Output the [X, Y] coordinate of the center of the cell containing the given text.  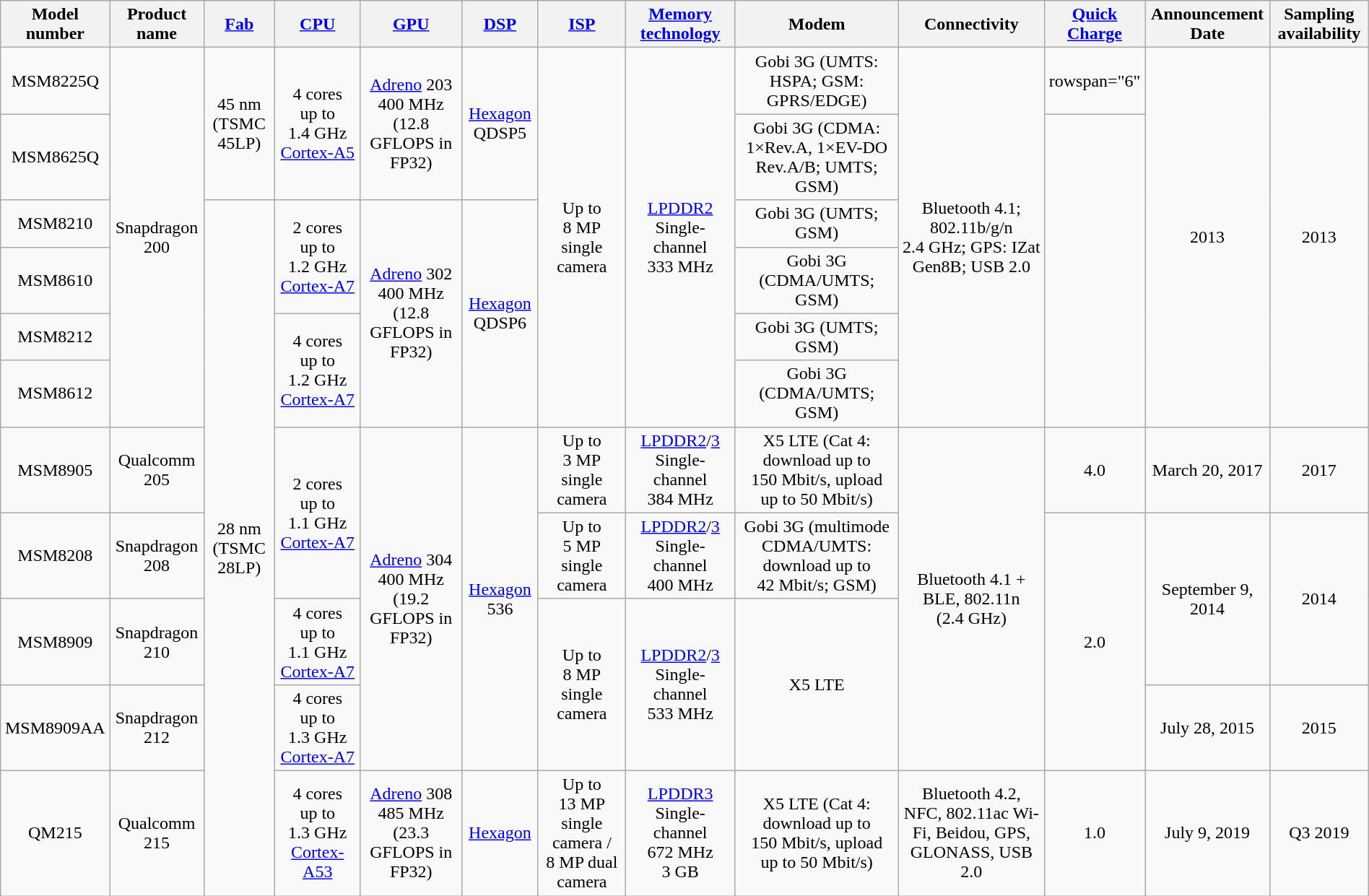
Adreno 308 485 MHz (23.3 GFLOPS in FP32) [411, 833]
Qualcomm 215 [157, 833]
Q3 2019 [1318, 833]
2015 [1318, 728]
ISP [582, 25]
4 cores up to 1.3 GHz Cortex-A53 [318, 833]
Gobi 3G (CDMA: 1×Rev.A, 1×EV-DO Rev.A/B; UMTS; GSM) [817, 157]
MSM8212 [55, 336]
rowspan="6" [1095, 81]
Snapdragon 210 [157, 641]
2014 [1318, 599]
28 nm (TSMC 28LP) [239, 548]
4 cores up to 1.2 GHz Cortex-A7 [318, 370]
Hexagon QDSP5 [500, 124]
Gobi 3G (multimode CDMA/UMTS: download up to 42 Mbit/s; GSM) [817, 556]
Bluetooth 4.1 + BLE, 802.11n (2.4 GHz) [971, 599]
MSM8225Q [55, 81]
Sampling availability [1318, 25]
Bluetooth 4.1; 802.11b/g/n 2.4 GHz; GPS: IZat Gen8B; USB 2.0 [971, 237]
Up to 5 MP single camera [582, 556]
July 9, 2019 [1207, 833]
Qualcomm 205 [157, 469]
LPDDR2/3 Single-channel 533 MHz [680, 684]
Up to 3 MP single camera [582, 469]
4 cores up to 1.4 GHz Cortex-A5 [318, 124]
MSM8210 [55, 224]
45 nm (TSMC 45LP) [239, 124]
2 cores up to 1.2 GHz Cortex-A7 [318, 257]
Connectivity [971, 25]
Hexagon 536 [500, 599]
4 cores up to 1.3 GHz Cortex-A7 [318, 728]
September 9, 2014 [1207, 599]
Bluetooth 4.2, NFC, 802.11ac Wi-Fi, Beidou, GPS, GLONASS, USB 2.0 [971, 833]
MSM8909AA [55, 728]
DSP [500, 25]
MSM8610 [55, 280]
Up to 13 MP single camera / 8 MP dual camera [582, 833]
GPU [411, 25]
Snapdragon 212 [157, 728]
MSM8905 [55, 469]
Model number [55, 25]
Gobi 3G (UMTS: HSPA; GSM: GPRS/EDGE) [817, 81]
Snapdragon 200 [157, 237]
2 cores up to 1.1 GHz Cortex-A7 [318, 513]
LPDDR2 Single-channel 333 MHz [680, 237]
MSM8909 [55, 641]
1.0 [1095, 833]
2017 [1318, 469]
Hexagon QDSP6 [500, 313]
Product name [157, 25]
MSM8208 [55, 556]
Snapdragon 208 [157, 556]
4.0 [1095, 469]
MSM8612 [55, 393]
Announcement Date [1207, 25]
2.0 [1095, 641]
CPU [318, 25]
Modem [817, 25]
QM215 [55, 833]
July 28, 2015 [1207, 728]
Hexagon [500, 833]
4 cores up to 1.1 GHz Cortex-A7 [318, 641]
Adreno 304 400 MHz (19.2 GFLOPS in FP32) [411, 599]
LPDDR2/3 Single-channel 384 MHz [680, 469]
LPDDR2/3 Single-channel 400 MHz [680, 556]
March 20, 2017 [1207, 469]
Adreno 203 400 MHz (12.8 GFLOPS in FP32) [411, 124]
X5 LTE [817, 684]
Memory technology [680, 25]
Quick Charge [1095, 25]
Adreno 302 400 MHz (12.8 GFLOPS in FP32) [411, 313]
Fab [239, 25]
MSM8625Q [55, 157]
LPDDR3 Single-channel 672 MHz 3 GB [680, 833]
